Return [X, Y] of the center of cell containing provided text 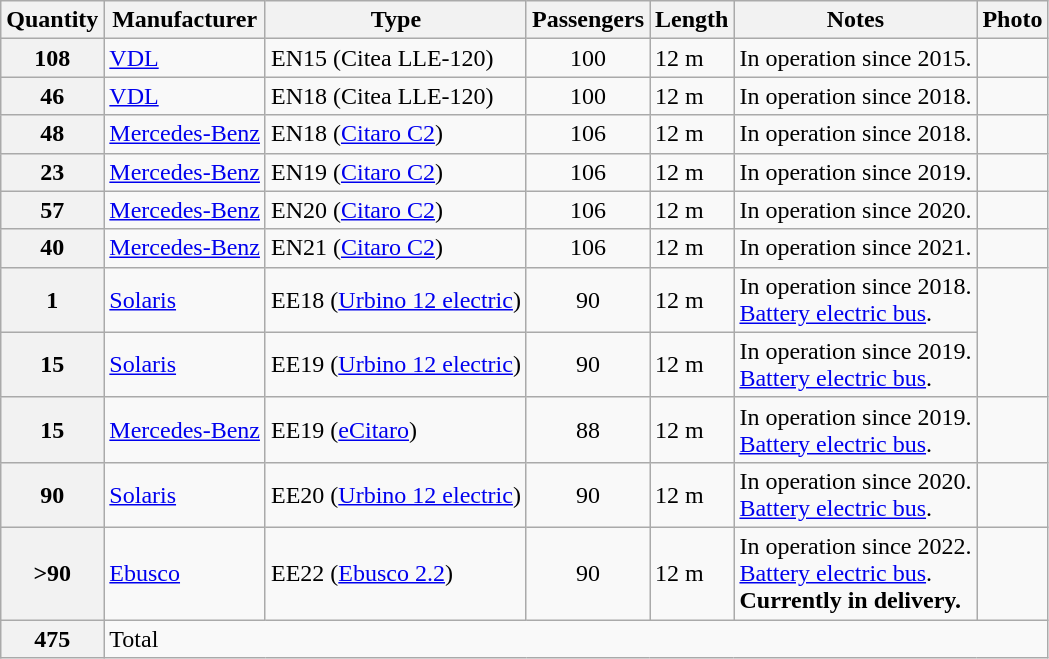
Manufacturer [185, 20]
23 [52, 172]
EN20 (Citaro C2) [396, 210]
In operation since 2022.Battery electric bus.Currently in delivery. [856, 573]
Ebusco [185, 573]
Length [692, 20]
In operation since 2020. [856, 210]
Quantity [52, 20]
EE19 (eCitaro) [396, 430]
EE22 (Ebusco 2.2) [396, 573]
Notes [856, 20]
57 [52, 210]
Total [576, 639]
Photo [1012, 20]
40 [52, 248]
88 [588, 430]
Type [396, 20]
In operation since 2019. [856, 172]
108 [52, 58]
EN18 (Citaro C2) [396, 134]
475 [52, 639]
In operation since 2018.Battery electric bus. [856, 300]
In operation since 2015. [856, 58]
Passengers [588, 20]
EE19 (Urbino 12 electric) [396, 364]
EN19 (Citaro C2) [396, 172]
EN15 (Citea LLE-120) [396, 58]
EE20 (Urbino 12 electric) [396, 494]
1 [52, 300]
In operation since 2021. [856, 248]
EN18 (Citea LLE-120) [396, 96]
46 [52, 96]
>90 [52, 573]
In operation since 2020.Battery electric bus. [856, 494]
48 [52, 134]
EE18 (Urbino 12 electric) [396, 300]
EN21 (Citaro C2) [396, 248]
